Provide the (X, Y) coordinate of the cell's center where the given text is located.  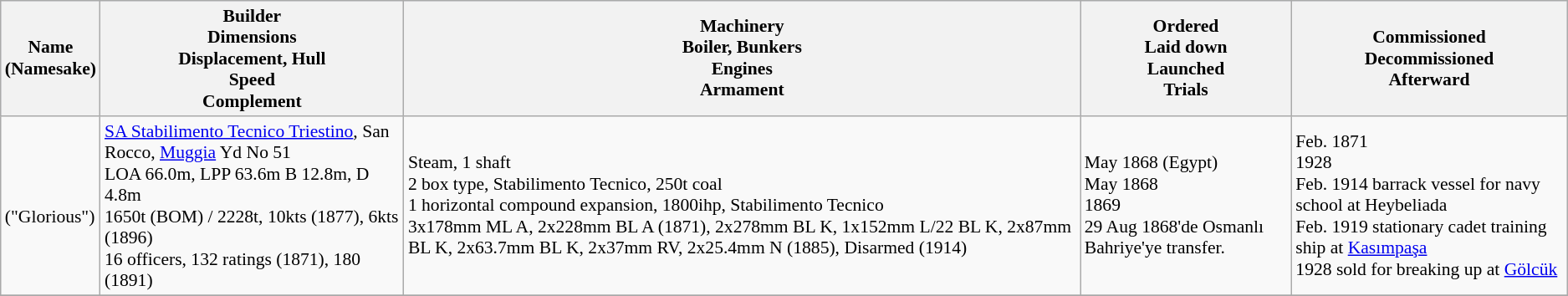
MachineryBoiler, BunkersEnginesArmament (743, 59)
("Glorious") (50, 206)
Name(Namesake) (50, 59)
BuilderDimensionsDisplacement, HullSpeedComplement (253, 59)
OrderedLaid downLaunchedTrials (1186, 59)
May 1868 (Egypt)May 1868186929 Aug 1868'de Osmanlı Bahriye'ye transfer. (1186, 206)
CommissionedDecommissionedAfterward (1428, 59)
